From the cell containing the given text, extract its center point as (x, y) coordinate. 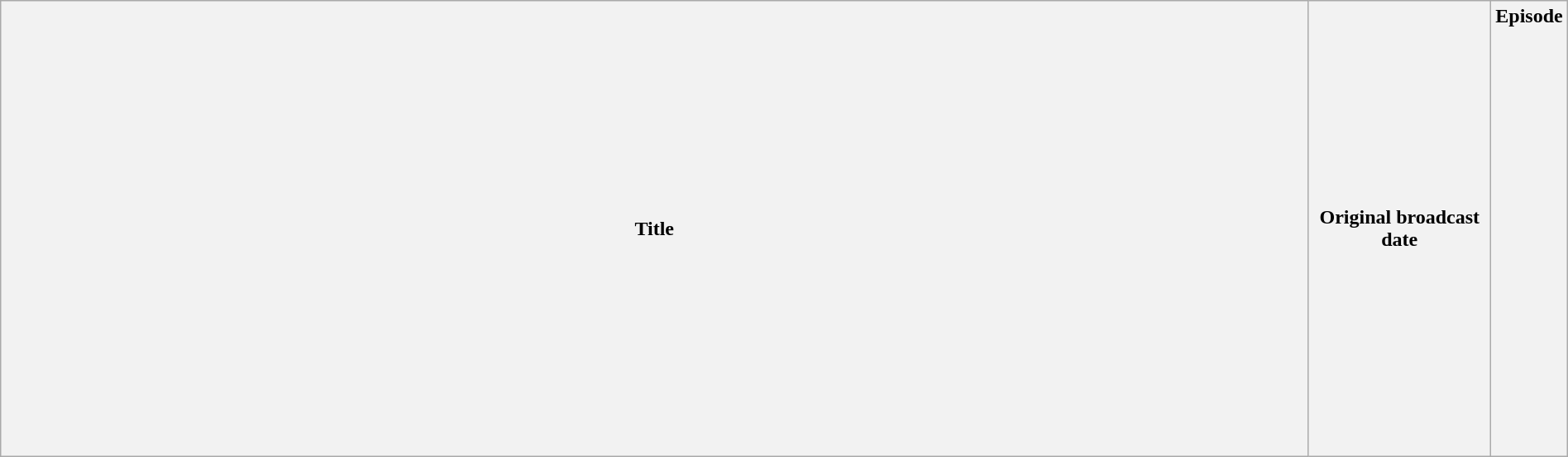
Title (655, 228)
Episode (1529, 228)
Original broadcast date (1399, 228)
